For the text-containing cell, return its midpoint in (x, y) coordinate format. 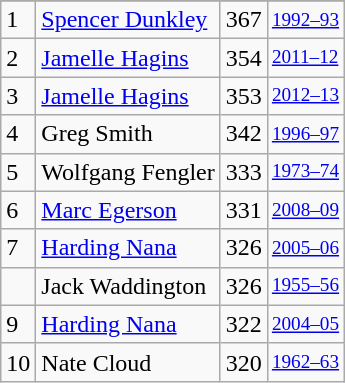
7 (18, 248)
331 (244, 210)
2012–13 (305, 96)
320 (244, 362)
Nate Cloud (128, 362)
1 (18, 20)
Jack Waddington (128, 286)
2 (18, 58)
Marc Egerson (128, 210)
1996–97 (305, 134)
1992–93 (305, 20)
322 (244, 324)
2005–06 (305, 248)
Wolfgang Fengler (128, 172)
Greg Smith (128, 134)
354 (244, 58)
2004–05 (305, 324)
353 (244, 96)
367 (244, 20)
1955–56 (305, 286)
3 (18, 96)
10 (18, 362)
1973–74 (305, 172)
2008–09 (305, 210)
4 (18, 134)
1962–63 (305, 362)
5 (18, 172)
342 (244, 134)
2011–12 (305, 58)
Spencer Dunkley (128, 20)
9 (18, 324)
333 (244, 172)
6 (18, 210)
